Capture the cell that displays the provided text and extract its [X, Y] central coordinate. 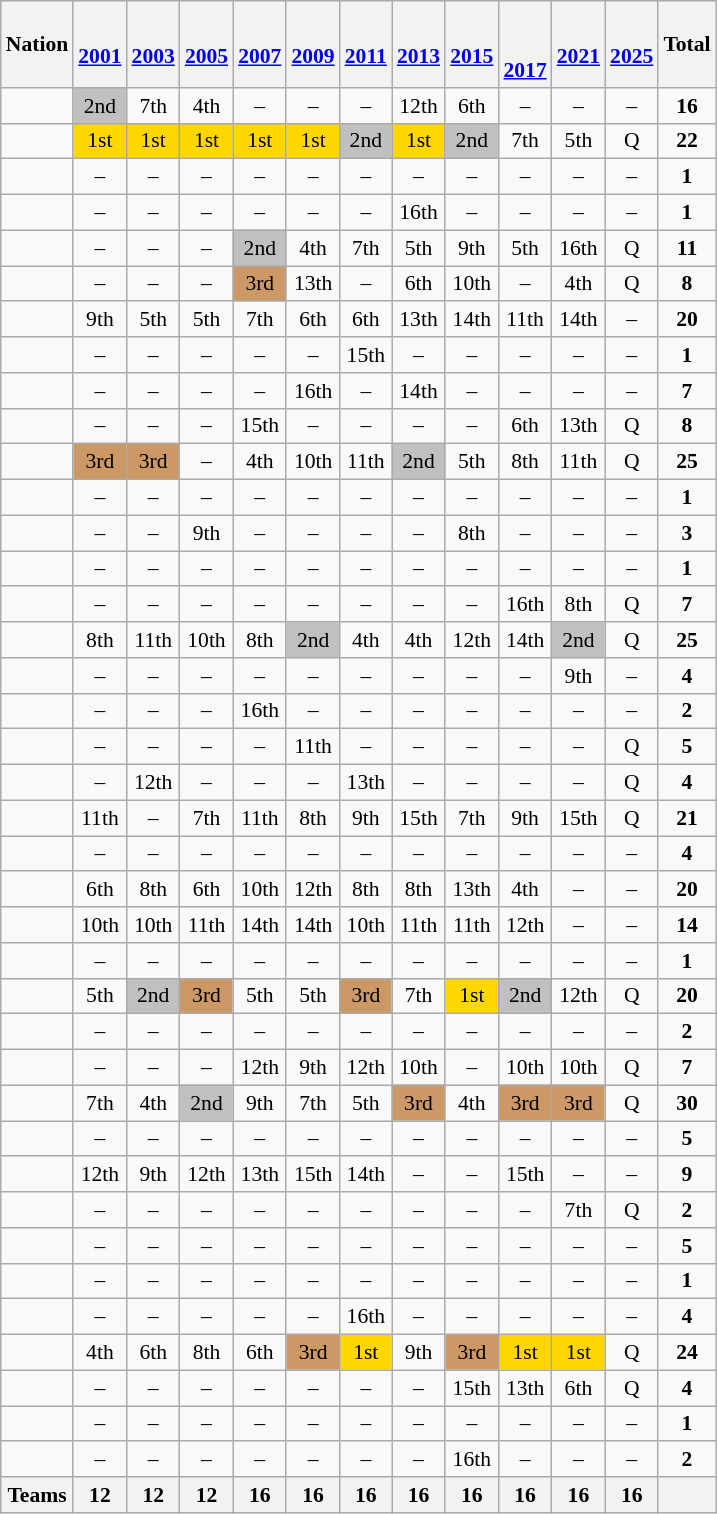
2025 [632, 44]
2005 [206, 44]
2013 [418, 44]
11 [686, 248]
2021 [578, 44]
Total [686, 44]
Teams [37, 1495]
21 [686, 818]
2009 [312, 44]
22 [686, 141]
3 [686, 533]
2015 [472, 44]
2003 [154, 44]
30 [686, 1103]
Nation [37, 44]
14 [686, 925]
2017 [524, 44]
2011 [366, 44]
24 [686, 1353]
2001 [100, 44]
9 [686, 1175]
2007 [260, 44]
